For the text-containing cell, return its midpoint in (x, y) coordinate format. 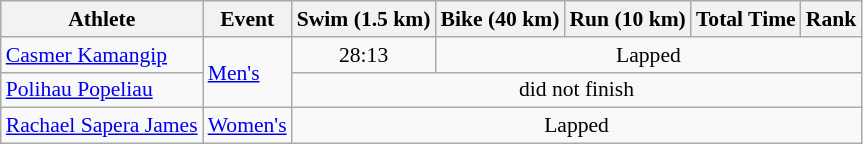
Total Time (746, 19)
did not finish (577, 90)
Event (248, 19)
Men's (248, 72)
Bike (40 km) (500, 19)
Women's (248, 126)
28:13 (364, 55)
Athlete (102, 19)
Casmer Kamangip (102, 55)
Rachael Sapera James (102, 126)
Run (10 km) (627, 19)
Swim (1.5 km) (364, 19)
Rank (832, 19)
Polihau Popeliau (102, 90)
